From the cell containing the given text, extract its center point as (x, y) coordinate. 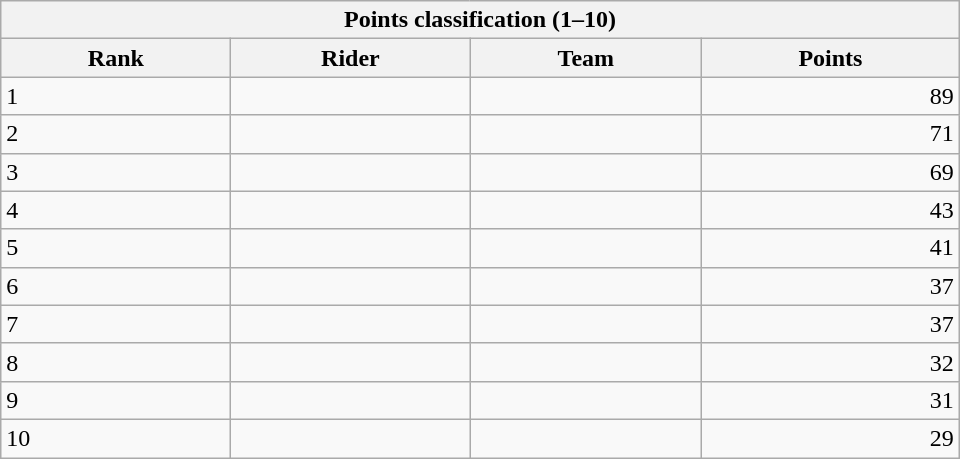
32 (831, 362)
43 (831, 210)
89 (831, 96)
9 (116, 400)
Points classification (1–10) (480, 20)
Points (831, 58)
7 (116, 324)
Team (586, 58)
10 (116, 438)
3 (116, 172)
71 (831, 134)
Rank (116, 58)
6 (116, 286)
41 (831, 248)
31 (831, 400)
69 (831, 172)
8 (116, 362)
4 (116, 210)
2 (116, 134)
29 (831, 438)
Rider (350, 58)
1 (116, 96)
5 (116, 248)
